Provide the [X, Y] coordinate of the cell's center where the given text is located.  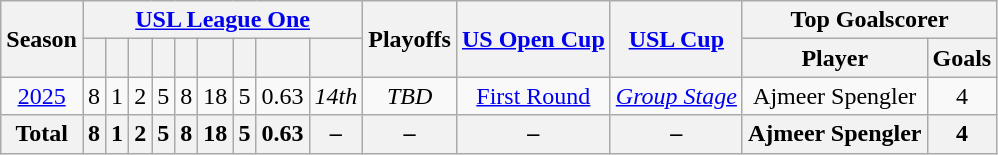
Season [42, 39]
Group Stage [676, 96]
2025 [42, 96]
Total [42, 134]
Playoffs [410, 39]
Player [834, 58]
Top Goalscorer [869, 20]
First Round [533, 96]
US Open Cup [533, 39]
USL League One [222, 20]
TBD [410, 96]
Goals [962, 58]
USL Cup [676, 39]
14th [336, 96]
